Identify which cell holds the provided text, then report its (x, y) central coordinate. 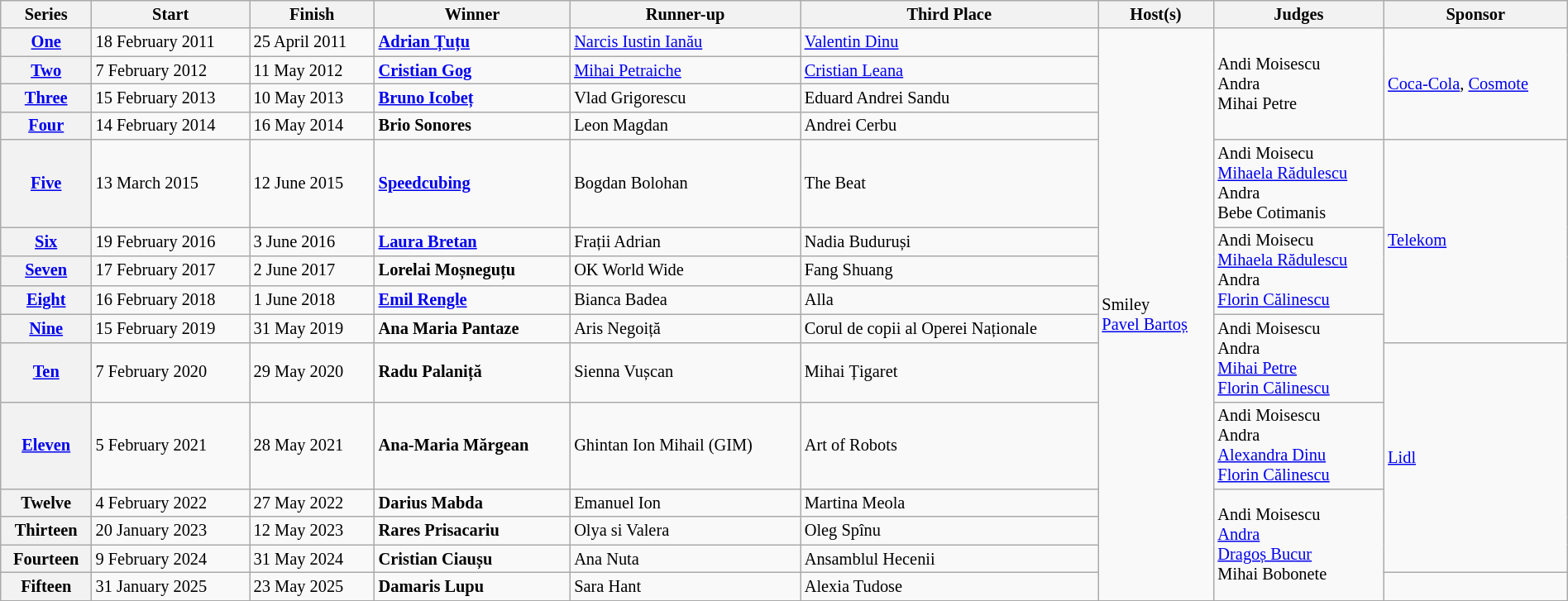
Mihai Țigaret (949, 372)
Eight (46, 299)
15 February 2019 (170, 328)
Ana-Maria Mărgean (473, 446)
Oleg Spînu (949, 531)
Thirteen (46, 531)
31 January 2025 (170, 586)
Sara Hant (685, 586)
31 May 2024 (313, 559)
Third Place (949, 14)
3 June 2016 (313, 241)
7 February 2020 (170, 372)
23 May 2025 (313, 586)
Corul de copii al Operei Naționale (949, 328)
Start (170, 14)
12 May 2023 (313, 531)
Eduard Andrei Sandu (949, 98)
Alla (949, 299)
Nine (46, 328)
Adrian Țuțu (473, 42)
13 March 2015 (170, 184)
Five (46, 184)
Emanuel Ion (685, 503)
Judges (1299, 14)
Six (46, 241)
1 June 2018 (313, 299)
Twelve (46, 503)
19 February 2016 (170, 241)
Narcis Iustin Ianău (685, 42)
Mihai Petraiche (685, 70)
Lidl (1475, 458)
Finish (313, 14)
Lorelai Moșneguțu (473, 269)
Cristian Ciaușu (473, 559)
Brio Sonores (473, 126)
Coca-Cola, Cosmote (1475, 84)
10 May 2013 (313, 98)
Art of Robots (949, 446)
Damaris Lupu (473, 586)
27 May 2022 (313, 503)
15 February 2013 (170, 98)
29 May 2020 (313, 372)
Aris Negoiță (685, 328)
Bruno Icobeț (473, 98)
2 June 2017 (313, 269)
Cristian Gog (473, 70)
Vlad Grigorescu (685, 98)
Eleven (46, 446)
16 February 2018 (170, 299)
12 June 2015 (313, 184)
9 February 2024 (170, 559)
11 May 2012 (313, 70)
16 May 2014 (313, 126)
SmileyPavel Bartoș (1156, 314)
Two (46, 70)
Telekom (1475, 241)
OK World Wide (685, 269)
Seven (46, 269)
31 May 2019 (313, 328)
7 February 2012 (170, 70)
Andi MoisescuAndraMihai Petre (1299, 84)
Radu Palaniță (473, 372)
25 April 2011 (313, 42)
One (46, 42)
5 February 2021 (170, 446)
Fourteen (46, 559)
Ana Nuta (685, 559)
Emil Rengle (473, 299)
Four (46, 126)
Alexia Tudose (949, 586)
4 February 2022 (170, 503)
17 February 2017 (170, 269)
Leon Magdan (685, 126)
Speedcubing (473, 184)
Bianca Badea (685, 299)
Valentin Dinu (949, 42)
Andi MoisescuAndraAlexandra DinuFlorin Călinescu (1299, 446)
Andi MoisecuMihaela RădulescuAndraFlorin Călinescu (1299, 270)
14 February 2014 (170, 126)
Cristian Leana (949, 70)
Series (46, 14)
Sienna Vușcan (685, 372)
Andi MoisecuMihaela RădulescuAndraBebe Cotimanis (1299, 184)
Sponsor (1475, 14)
Ten (46, 372)
Fang Shuang (949, 269)
Bogdan Bolohan (685, 184)
Ana Maria Pantaze (473, 328)
Ansamblul Hecenii (949, 559)
Runner-up (685, 14)
Andrei Cerbu (949, 126)
Laura Bretan (473, 241)
Host(s) (1156, 14)
20 January 2023 (170, 531)
Fifteen (46, 586)
Martina Meola (949, 503)
Rares Prisacariu (473, 531)
Ghintan Ion Mihail (GIM) (685, 446)
Olya si Valera (685, 531)
Nadia Buduruși (949, 241)
Three (46, 98)
Andi Moisescu Andra Dragoș Bucur Mihai Bobonete (1299, 544)
Frații Adrian (685, 241)
28 May 2021 (313, 446)
Andi MoisescuAndraMihai PetreFlorin Călinescu (1299, 358)
Darius Mabda (473, 503)
18 February 2011 (170, 42)
Winner (473, 14)
The Beat (949, 184)
